Return (X, Y) of the center of cell containing provided text 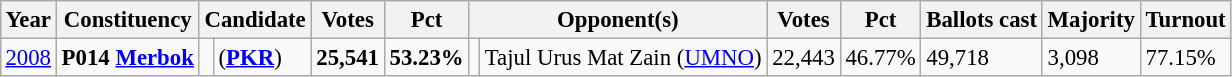
53.23% (426, 57)
22,443 (804, 57)
3,098 (1091, 57)
77.15% (1186, 57)
Tajul Urus Mat Zain (UMNO) (622, 57)
(PKR) (262, 57)
Ballots cast (982, 20)
46.77% (880, 57)
P014 Merbok (128, 57)
Candidate (255, 20)
Year (28, 20)
Turnout (1186, 20)
2008 (28, 57)
25,541 (348, 57)
Opponent(s) (618, 20)
Majority (1091, 20)
49,718 (982, 57)
Constituency (128, 20)
